Scan for the cell matching the given text and deliver its (x, y) coordinate at center. 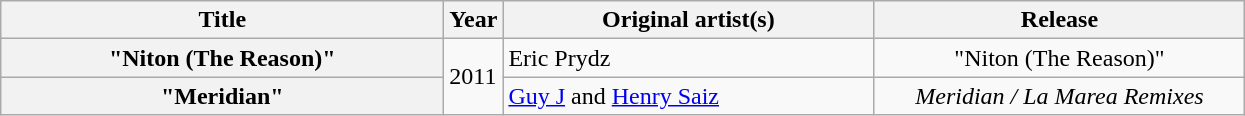
Original artist(s) (688, 20)
Guy J and Henry Saiz (688, 96)
Meridian / La Marea Remixes (1060, 96)
Eric Prydz (688, 58)
Year (474, 20)
2011 (474, 77)
Title (222, 20)
"Meridian" (222, 96)
Release (1060, 20)
